Search for the cell housing the specified text and yield its (x, y) center coordinate. 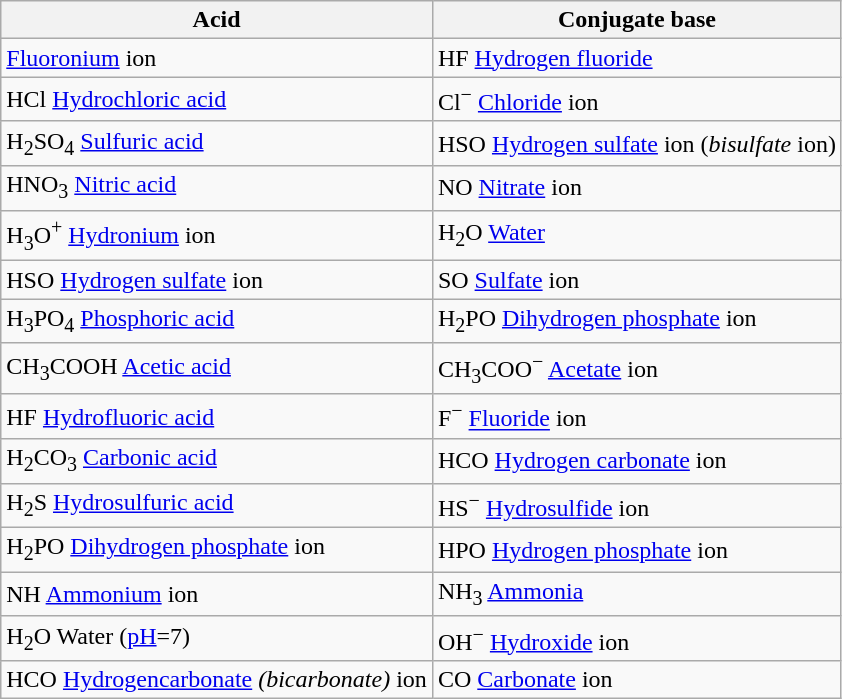
Conjugate base (636, 20)
Acid (217, 20)
HS− Hydrosulfide ion (636, 506)
H3PO4 Phosphoric acid (217, 321)
HCO Hydrogencarbonate (bicarbonate) ion (217, 680)
H2SO4 Sulfuric acid (217, 143)
OH− Hydroxide ion (636, 638)
HF Hydrofluoric acid (217, 416)
HSO Hydrogen sulfate ion (bisulfate ion) (636, 143)
NO Nitrate ion (636, 188)
CH3COOH Acetic acid (217, 368)
HF Hydrogen fluoride (636, 58)
F− Fluoride ion (636, 416)
NH3 Ammonia (636, 594)
NH Ammonium ion (217, 594)
HNO3 Nitric acid (217, 188)
HPO Hydrogen phosphate ion (636, 550)
H2O Water (636, 236)
H2S Hydrosulfuric acid (217, 506)
H2O Water (pH=7) (217, 638)
HCO Hydrogen carbonate ion (636, 461)
CO Carbonate ion (636, 680)
CH3COO− Acetate ion (636, 368)
HCl Hydrochloric acid (217, 100)
Fluoronium ion (217, 58)
HSO Hydrogen sulfate ion (217, 280)
Cl− Chloride ion (636, 100)
H2CO3 Carbonic acid (217, 461)
H3O+ Hydronium ion (217, 236)
SO Sulfate ion (636, 280)
